Return (X, Y) of the center of cell containing provided text 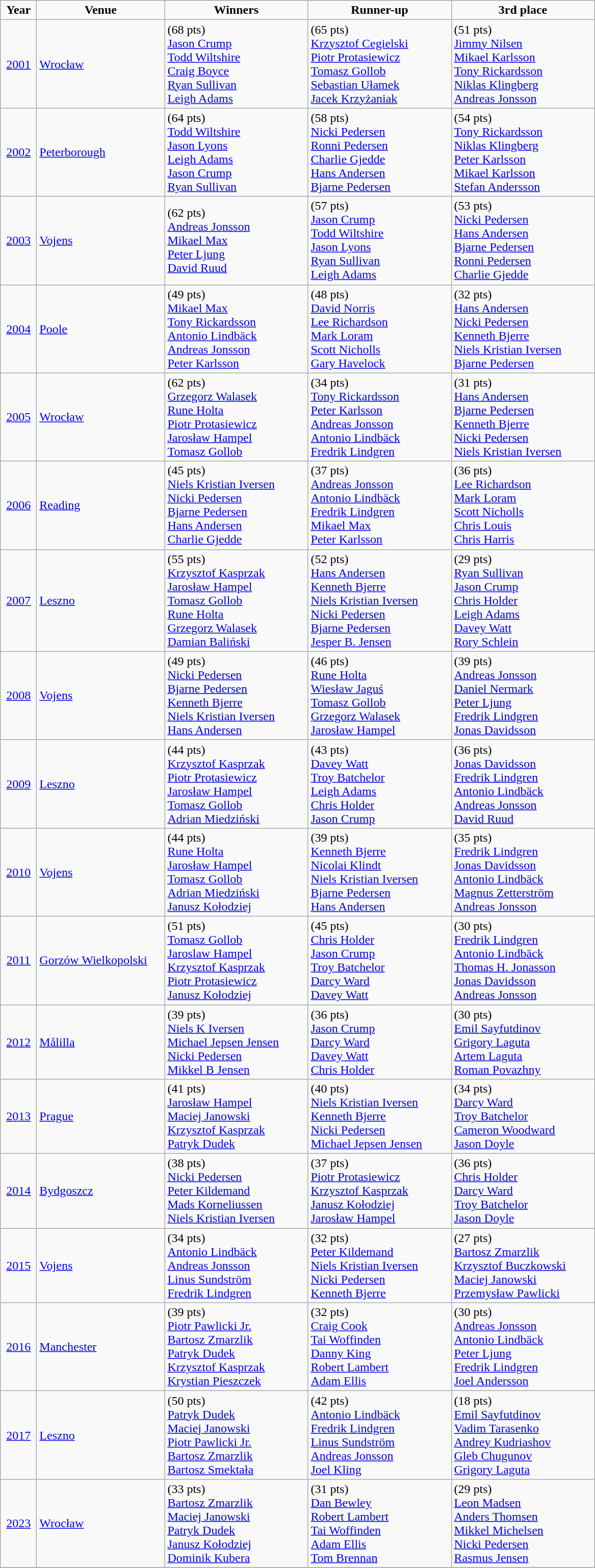
2015 (18, 1266)
Manchester (101, 1347)
2003 (18, 241)
(30 pts)Emil SayfutdinovGrigory LagutaArtem LagutaRoman Povazhny (523, 1042)
(33 pts)Bartosz ZmarzlikMaciej JanowskiPatryk DudekJanusz KołodziejDominik Kubera (237, 1523)
(43 pts)Davey WattTroy BatchelorLeigh AdamsChris HolderJason Crump (379, 783)
Peterborough (101, 152)
(46 pts)Rune HoltaWiesław JaguśTomasz GollobGrzegorz WalasekJarosław Hampel (379, 696)
(45 pts)Niels Kristian IversenNicki PedersenBjarne PedersenHans AndersenCharlie Gjedde (237, 505)
Poole (101, 328)
2014 (18, 1191)
(54 pts)Tony RickardssonNiklas KlingbergPeter KarlssonMikael KarlssonStefan Andersson (523, 152)
2013 (18, 1117)
(32 pts)Peter KildemandNiels Kristian IversenNicki PedersenKenneth Bjerre (379, 1266)
(37 pts)Piotr ProtasiewiczKrzysztof KasprzakJanusz KołodziejJarosław Hampel (379, 1191)
(34 pts)Tony RickardssonPeter KarlssonAndreas JonssonAntonio LindbäckFredrik Lindgren (379, 417)
(35 pts)Fredrik LindgrenJonas DavidssonAntonio LindbäckMagnus ZetterströmAndreas Jonsson (523, 872)
Gorzów Wielkopolski (101, 960)
(40 pts)Niels Kristian IversenKenneth BjerreNicki PedersenMichael Jepsen Jensen (379, 1117)
(53 pts)Nicki PedersenHans AndersenBjarne PedersenRonni PedersenCharlie Gjedde (523, 241)
(30 pts)Andreas JonssonAntonio LindbäckPeter LjungFredrik LindgrenJoel Andersson (523, 1347)
(37 pts)Andreas JonssonAntonio LindbäckFredrik LindgrenMikael MaxPeter Karlsson (379, 505)
(41 pts)Jarosław HampelMaciej JanowskiKrzysztof KasprzakPatryk Dudek (237, 1117)
3rd place (523, 10)
Målilla (101, 1042)
(49 pts)Mikael MaxTony RickardssonAntonio LindbäckAndreas JonssonPeter Karlsson (237, 328)
2017 (18, 1435)
(52 pts)Hans AndersenKenneth BjerreNiels Kristian IversenNicki PedersenBjarne PedersenJesper B. Jensen (379, 600)
(55 pts)Krzysztof KasprzakJarosław HampelTomasz GollobRune HoltaGrzegorz WalasekDamian Baliński (237, 600)
(48 pts)David NorrisLee RichardsonMark LoramScott NichollsGary Havelock (379, 328)
2016 (18, 1347)
(39 pts)Niels K IversenMichael Jepsen JensenNicki PedersenMikkel B Jensen (237, 1042)
(65 pts)Krzysztof CegielskiPiotr ProtasiewiczTomasz GollobSebastian UłamekJacek Krzyżaniak (379, 64)
2001 (18, 64)
(38 pts)Nicki PedersenPeter KildemandMads KorneliussenNiels Kristian Iversen (237, 1191)
(44 pts)Krzysztof KasprzakPiotr ProtasiewiczJarosław HampelTomasz GollobAdrian Miedziński (237, 783)
Reading (101, 505)
(30 pts)Fredrik LindgrenAntonio LindbäckThomas H. JonassonJonas DavidssonAndreas Jonsson (523, 960)
(34 pts)Darcy WardTroy BatchelorCameron WoodwardJason Doyle (523, 1117)
2010 (18, 872)
2007 (18, 600)
(36 pts)Lee RichardsonMark LoramScott NichollsChris LouisChris Harris (523, 505)
Winners (237, 10)
2008 (18, 696)
(62 pts)Andreas JonssonMikael MaxPeter LjungDavid Ruud (237, 241)
(36 pts)Chris HolderDarcy WardTroy BatchelorJason Doyle (523, 1191)
(39 pts)Kenneth BjerreNicolai KlindtNiels Kristian IversenBjarne PedersenHans Andersen (379, 872)
(50 pts)Patryk DudekMaciej JanowskiPiotr Pawlicki Jr.Bartosz ZmarzlikBartosz Smektała (237, 1435)
Year (18, 10)
2005 (18, 417)
(18 pts)Emil SayfutdinovVadim TarasenkoAndrey KudriashovGleb ChugunovGrigory Laguta (523, 1435)
(31 pts)Dan BewleyRobert LambertTai WoffindenAdam EllisTom Brennan (379, 1523)
(62 pts)Grzegorz WalasekRune HoltaPiotr ProtasiewiczJarosław HampelTomasz Gollob (237, 417)
2002 (18, 152)
(68 pts)Jason CrumpTodd WiltshireCraig BoyceRyan SullivanLeigh Adams (237, 64)
(36 pts)Jonas DavidssonFredrik LindgrenAntonio LindbäckAndreas JonssonDavid Ruud (523, 783)
(51 pts)Jimmy NilsenMikael KarlssonTony RickardssonNiklas KlingbergAndreas Jonsson (523, 64)
(64 pts)Todd WiltshireJason LyonsLeigh AdamsJason CrumpRyan Sullivan (237, 152)
(57 pts)Jason CrumpTodd WiltshireJason LyonsRyan SullivanLeigh Adams (379, 241)
(45 pts)Chris HolderJason CrumpTroy BatchelorDarcy WardDavey Watt (379, 960)
(32 pts)Hans AndersenNicki PedersenKenneth BjerreNiels Kristian IversenBjarne Pedersen (523, 328)
2009 (18, 783)
(49 pts)Nicki PedersenBjarne PedersenKenneth BjerreNiels Kristian IversenHans Andersen (237, 696)
(34 pts)Antonio LindbäckAndreas JonssonLinus SundströmFredrik Lindgren (237, 1266)
2004 (18, 328)
2006 (18, 505)
2023 (18, 1523)
(44 pts)Rune HoltaJarosław HampelTomasz GollobAdrian MiedzińskiJanusz Kołodziej (237, 872)
Venue (101, 10)
(29 pts)Ryan SullivanJason CrumpChris HolderLeigh AdamsDavey WattRory Schlein (523, 600)
Bydgoszcz (101, 1191)
(58 pts)Nicki PedersenRonni PedersenCharlie GjeddeHans AndersenBjarne Pedersen (379, 152)
(32 pts)Craig CookTai WoffindenDanny KingRobert LambertAdam Ellis (379, 1347)
(42 pts)Antonio LindbäckFredrik LindgrenLinus SundströmAndreas JonssonJoel Kling (379, 1435)
(27 pts)Bartosz ZmarzlikKrzysztof BuczkowskiMaciej JanowskiPrzemysław Pawlicki (523, 1266)
(31 pts)Hans AndersenBjarne PedersenKenneth BjerreNicki PedersenNiels Kristian Iversen (523, 417)
Prague (101, 1117)
(29 pts)Leon MadsenAnders ThomsenMikkel MichelsenNicki PedersenRasmus Jensen (523, 1523)
(36 pts)Jason CrumpDarcy WardDavey WattChris Holder (379, 1042)
Runner-up (379, 10)
(39 pts)Piotr Pawlicki Jr.Bartosz ZmarzlikPatryk DudekKrzysztof KasprzakKrystian Pieszczek (237, 1347)
2011 (18, 960)
(39 pts)Andreas JonssonDaniel NermarkPeter LjungFredrik LindgrenJonas Davidsson (523, 696)
(51 pts)Tomasz GollobJaroslaw HampelKrzysztof KasprzakPiotr ProtasiewiczJanusz Kołodziej (237, 960)
2012 (18, 1042)
